For the text-containing cell, return its midpoint in [X, Y] coordinate format. 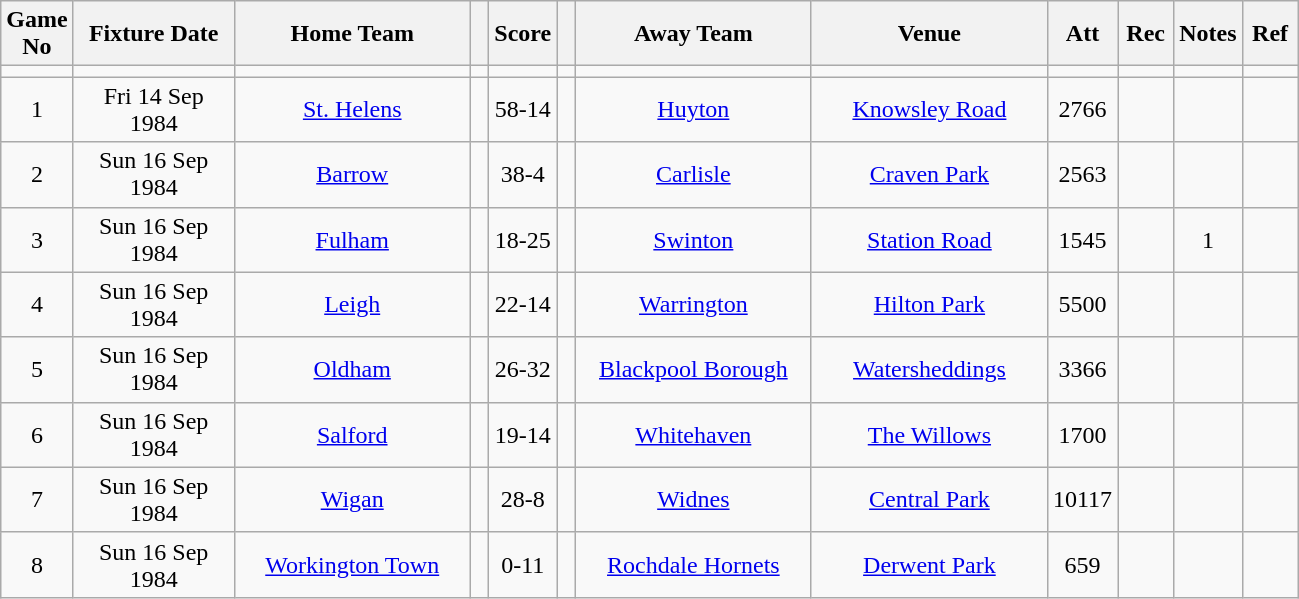
1700 [1082, 434]
Rec [1146, 34]
18-25 [523, 240]
Derwent Park [929, 564]
Wigan [352, 500]
Away Team [693, 34]
Fri 14 Sep 1984 [154, 110]
Hilton Park [929, 304]
3366 [1082, 370]
38-4 [523, 174]
Carlisle [693, 174]
2766 [1082, 110]
19-14 [523, 434]
Watersheddings [929, 370]
58-14 [523, 110]
Score [523, 34]
Huyton [693, 110]
St. Helens [352, 110]
659 [1082, 564]
Home Team [352, 34]
Att [1082, 34]
Rochdale Hornets [693, 564]
Central Park [929, 500]
Leigh [352, 304]
22-14 [523, 304]
Barrow [352, 174]
7 [37, 500]
Venue [929, 34]
Craven Park [929, 174]
Oldham [352, 370]
Fixture Date [154, 34]
Whitehaven [693, 434]
2 [37, 174]
Widnes [693, 500]
8 [37, 564]
Warrington [693, 304]
Knowsley Road [929, 110]
1545 [1082, 240]
3 [37, 240]
The Willows [929, 434]
28-8 [523, 500]
4 [37, 304]
Ref [1270, 34]
Salford [352, 434]
Notes [1208, 34]
5500 [1082, 304]
Swinton [693, 240]
Fulham [352, 240]
10117 [1082, 500]
2563 [1082, 174]
Game No [37, 34]
Blackpool Borough [693, 370]
Station Road [929, 240]
Workington Town [352, 564]
26-32 [523, 370]
6 [37, 434]
0-11 [523, 564]
5 [37, 370]
